For the text-containing cell, return its midpoint in [X, Y] coordinate format. 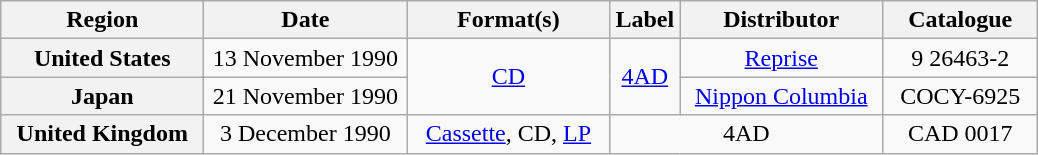
21 November 1990 [306, 96]
Reprise [782, 58]
Japan [102, 96]
Distributor [782, 20]
COCY-6925 [960, 96]
CAD 0017 [960, 134]
Cassette, CD, LP [508, 134]
Format(s) [508, 20]
Date [306, 20]
Catalogue [960, 20]
Label [645, 20]
9 26463-2 [960, 58]
3 December 1990 [306, 134]
United States [102, 58]
Region [102, 20]
CD [508, 77]
13 November 1990 [306, 58]
United Kingdom [102, 134]
Nippon Columbia [782, 96]
